Pinpoint the cell where the given text exists, returning its (x, y) midpoint coordinate. 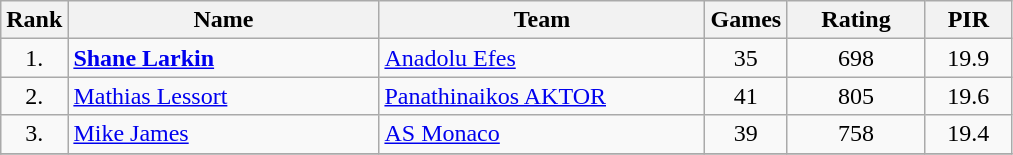
1. (34, 58)
805 (856, 96)
Panathinaikos AKTOR (542, 96)
19.9 (968, 58)
Mike James (224, 134)
Mathias Lessort (224, 96)
19.6 (968, 96)
19.4 (968, 134)
3. (34, 134)
Games (746, 20)
41 (746, 96)
39 (746, 134)
35 (746, 58)
Rating (856, 20)
698 (856, 58)
Shane Larkin (224, 58)
2. (34, 96)
Name (224, 20)
Anadolu Efes (542, 58)
758 (856, 134)
AS Monaco (542, 134)
PIR (968, 20)
Rank (34, 20)
Team (542, 20)
